Provide the [X, Y] coordinate of the cell's center where the given text is located.  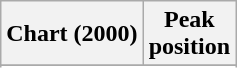
Peakposition [189, 34]
Chart (2000) [72, 34]
